Return the [x, y] coordinate for the center point of the cell that contains the specified text.  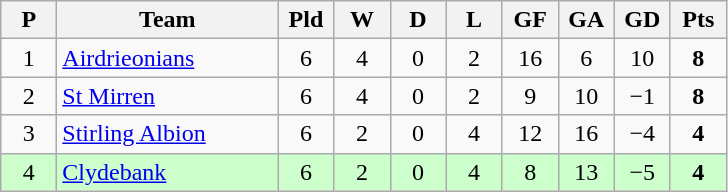
3 [29, 134]
Clydebank [168, 172]
−1 [642, 96]
Pts [698, 20]
Airdrieonians [168, 58]
GA [586, 20]
P [29, 20]
−5 [642, 172]
L [474, 20]
St Mirren [168, 96]
GD [642, 20]
9 [530, 96]
W [362, 20]
12 [530, 134]
13 [586, 172]
Pld [306, 20]
GF [530, 20]
Team [168, 20]
Stirling Albion [168, 134]
1 [29, 58]
D [418, 20]
−4 [642, 134]
